Return (X, Y) of the center of cell containing provided text 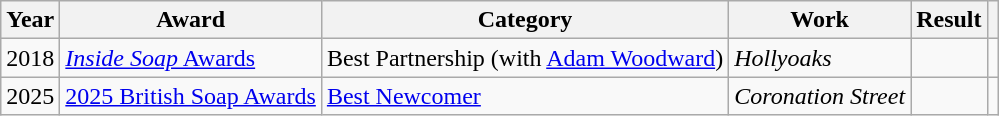
Award (191, 20)
Inside Soap Awards (191, 58)
Coronation Street (820, 96)
Work (820, 20)
Best Newcomer (524, 96)
Year (30, 20)
2018 (30, 58)
2025 (30, 96)
2025 British Soap Awards (191, 96)
Hollyoaks (820, 58)
Category (524, 20)
Result (949, 20)
Best Partnership (with Adam Woodward) (524, 58)
